Detect which cell encompasses the target text, then output its [X, Y] center coordinate. 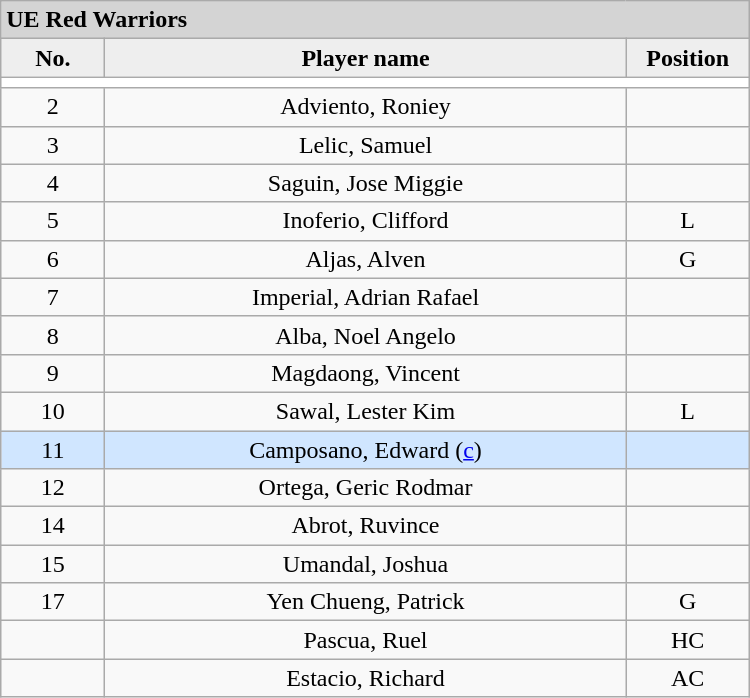
6 [53, 259]
Ortega, Geric Rodmar [366, 488]
11 [53, 449]
Aljas, Alven [366, 259]
Inoferio, Clifford [366, 221]
7 [53, 297]
Magdaong, Vincent [366, 373]
5 [53, 221]
Adviento, Roniey [366, 107]
Sawal, Lester Kim [366, 411]
8 [53, 335]
3 [53, 145]
Position [688, 58]
Umandal, Joshua [366, 564]
2 [53, 107]
14 [53, 526]
9 [53, 373]
17 [53, 602]
Imperial, Adrian Rafael [366, 297]
Lelic, Samuel [366, 145]
4 [53, 183]
Abrot, Ruvince [366, 526]
Estacio, Richard [366, 678]
AC [688, 678]
Saguin, Jose Miggie [366, 183]
Alba, Noel Angelo [366, 335]
HC [688, 640]
15 [53, 564]
No. [53, 58]
Camposano, Edward (c) [366, 449]
Yen Chueng, Patrick [366, 602]
UE Red Warriors [375, 20]
12 [53, 488]
10 [53, 411]
Player name [366, 58]
Pascua, Ruel [366, 640]
